Provide the [x, y] coordinate of the cell's center where the given text is located.  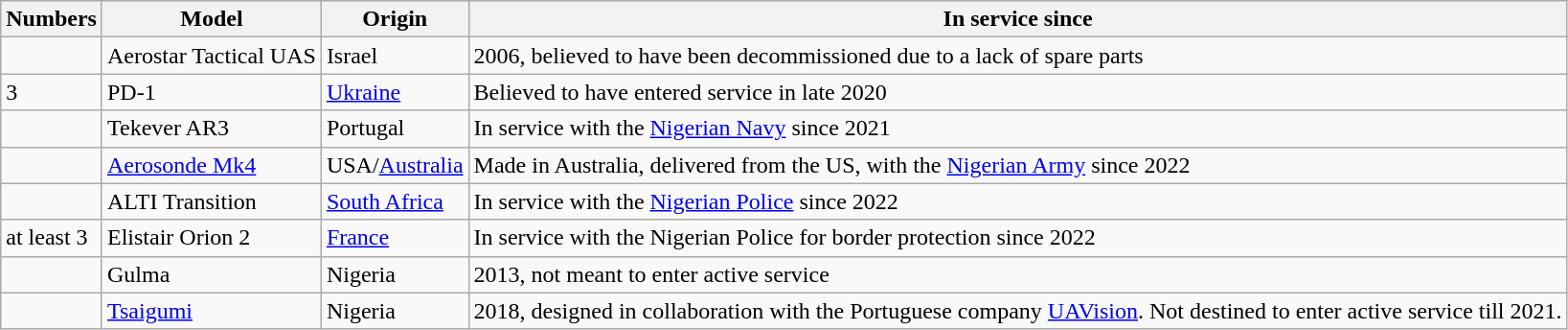
In service with the Nigerian Police since 2022 [1017, 201]
Aerostar Tactical UAS [211, 56]
In service with the Nigerian Navy since 2021 [1017, 129]
2006, believed to have been decommissioned due to a lack of spare parts [1017, 56]
In service since [1017, 19]
ALTI Transition [211, 201]
Numbers [52, 19]
2018, designed in collaboration with the Portuguese company UAVision. Not destined to enter active service till 2021. [1017, 311]
Ukraine [395, 92]
Israel [395, 56]
France [395, 238]
Origin [395, 19]
Aerosonde Mk4 [211, 165]
PD-1 [211, 92]
Tsaigumi [211, 311]
USA/Australia [395, 165]
Believed to have entered service in late 2020 [1017, 92]
3 [52, 92]
2013, not meant to enter active service [1017, 274]
In service with the Nigerian Police for border protection since 2022 [1017, 238]
Model [211, 19]
at least 3 [52, 238]
Tekever AR3 [211, 129]
Gulma [211, 274]
Portugal [395, 129]
South Africa [395, 201]
Elistair Orion 2 [211, 238]
Made in Australia, delivered from the US, with the Nigerian Army since 2022 [1017, 165]
